Find where the given text appears and provide that cell's center as (X, Y) coordinate. 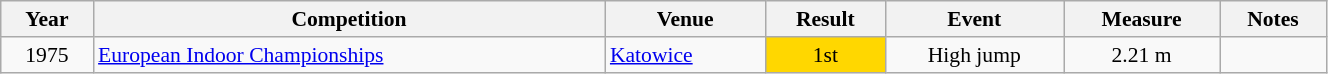
Competition (349, 19)
High jump (974, 55)
Event (974, 19)
Notes (1274, 19)
Measure (1142, 19)
Result (826, 19)
2.21 m (1142, 55)
Year (47, 19)
European Indoor Championships (349, 55)
1st (826, 55)
Katowice (686, 55)
Venue (686, 19)
1975 (47, 55)
